Search for the cell housing the specified text and yield its [X, Y] center coordinate. 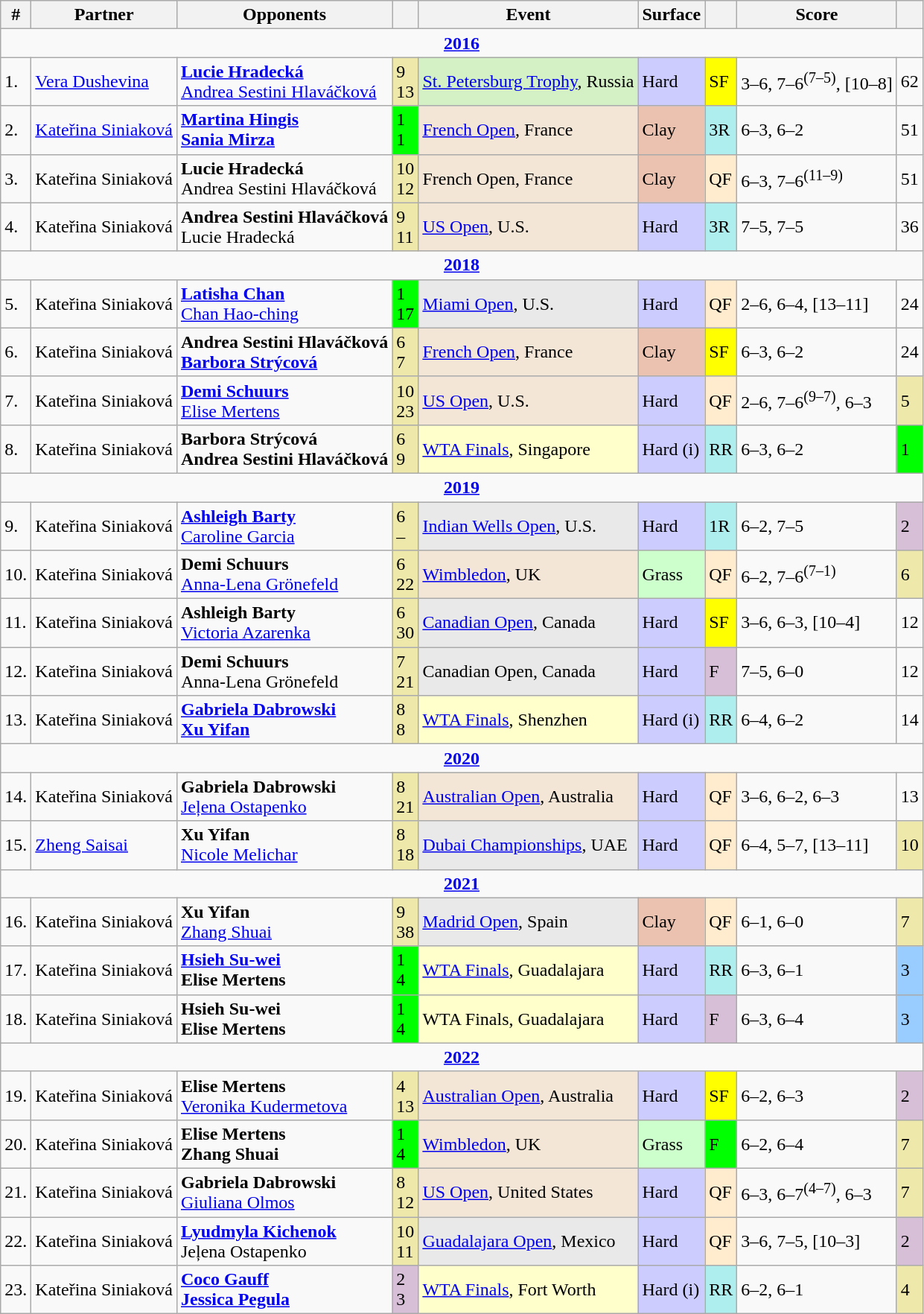
Barbora Strýcová Andrea Sestini Hlaváčková [284, 448]
Event [529, 15]
6 – [405, 526]
6–4, 5–7, [13–11] [817, 845]
Miami Open, U.S. [529, 304]
Ashleigh Barty Victoria Azarenka [284, 623]
18. [16, 1019]
7. [16, 401]
14 [910, 720]
6–3, 6–1 [817, 970]
5 [910, 401]
Xu Yifan Nicole Melichar [284, 845]
WTA Finals, Singapore [529, 448]
20. [16, 1144]
6 9 [405, 448]
Gabriela Dabrowski Jeļena Ostapenko [284, 797]
Dubai Championships, UAE [529, 845]
4 [910, 1290]
4 13 [405, 1095]
6 30 [405, 623]
Score [817, 15]
3. [16, 179]
Gabriela Dabrowski Giuliana Olmos [284, 1192]
6–3, 6–4 [817, 1019]
9 13 [405, 82]
13. [16, 720]
2020 [462, 758]
6–2, 6–4 [817, 1144]
2. [16, 130]
23. [16, 1290]
3–6, 7–6(7–5), [10–8] [817, 82]
7–5, 7–5 [817, 226]
8 21 [405, 797]
6–1, 6–0 [817, 922]
10 [910, 845]
9. [16, 526]
Elise Mertens Zhang Shuai [284, 1144]
6–3, 6–7(4–7), 6–3 [817, 1192]
US Open, United States [529, 1192]
1 [910, 448]
10. [16, 575]
Madrid Open, Spain [529, 922]
11. [16, 623]
Demi Schuurs Elise Mertens [284, 401]
1. [16, 82]
2016 [462, 43]
2–6, 6–4, [13–11] [817, 304]
3–6, 6–3, [10–4] [817, 623]
16. [16, 922]
6–2, 7–6(7–1) [817, 575]
7–5, 6–0 [817, 672]
13 [910, 797]
1 17 [405, 304]
8. [16, 448]
10 23 [405, 401]
Coco Gauff Jessica Pegula [284, 1290]
Vera Dushevina [104, 82]
9 11 [405, 226]
12. [16, 672]
WTA Finals, Fort Worth [529, 1290]
3–6, 7–5, [10–3] [817, 1241]
Ashleigh Barty Caroline Garcia [284, 526]
Partner [104, 15]
21. [16, 1192]
22. [16, 1241]
2018 [462, 265]
Gabriela Dabrowski Xu Yifan [284, 720]
3–6, 6–2, 6–3 [817, 797]
14. [16, 797]
2 3 [405, 1290]
6–2, 7–5 [817, 526]
1 1 [405, 130]
2022 [462, 1057]
19. [16, 1095]
Zheng Saisai [104, 845]
# [16, 15]
6 7 [405, 352]
6–4, 6–2 [817, 720]
1R [721, 526]
Indian Wells Open, U.S. [529, 526]
5. [16, 304]
2–6, 7–6(9–7), 6–3 [817, 401]
St. Petersburg Trophy, Russia [529, 82]
Elise Mertens Veronika Kudermetova [284, 1095]
Latisha Chan Chan Hao-ching [284, 304]
Opponents [284, 15]
Andrea Sestini Hlaváčková Lucie Hradecká [284, 226]
2019 [462, 487]
Martina Hingis Sania Mirza [284, 130]
Guadalajara Open, Mexico [529, 1241]
9 38 [405, 922]
6. [16, 352]
Andrea Sestini Hlaváčková Barbora Strýcová [284, 352]
15. [16, 845]
8 12 [405, 1192]
6–2, 6–1 [817, 1290]
Surface [672, 15]
6–2, 6–3 [817, 1095]
8 18 [405, 845]
6–3, 7–6(11–9) [817, 179]
2021 [462, 883]
Lyudmyla Kichenok Jeļena Ostapenko [284, 1241]
10 12 [405, 179]
6 22 [405, 575]
WTA Finals, Shenzhen [529, 720]
8 8 [405, 720]
36 [910, 226]
62 [910, 82]
17. [16, 970]
7 21 [405, 672]
4. [16, 226]
Xu Yifan Zhang Shuai [284, 922]
10 11 [405, 1241]
6 [910, 575]
